Identify which cell holds the provided text, then report its [X, Y] central coordinate. 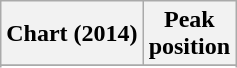
Chart (2014) [72, 34]
Peakposition [189, 34]
